Search for the cell housing the specified text and yield its (x, y) center coordinate. 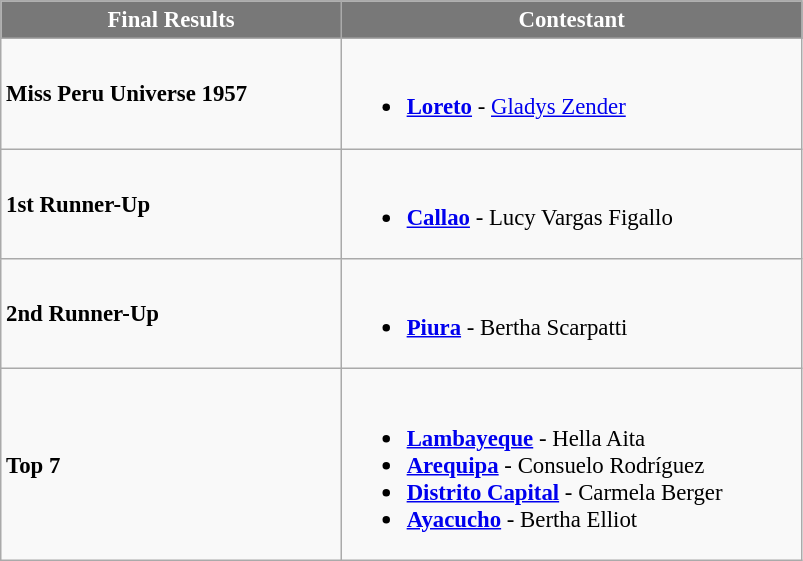
Lambayeque - Hella Aita Arequipa - Consuelo Rodríguez Distrito Capital - Carmela Berger Ayacucho - Bertha Elliot (572, 464)
Miss Peru Universe 1957 (172, 94)
Callao - Lucy Vargas Figallo (572, 204)
Contestant (572, 20)
2nd Runner-Up (172, 314)
Loreto - Gladys Zender (572, 94)
Final Results (172, 20)
Top 7 (172, 464)
Piura - Bertha Scarpatti (572, 314)
1st Runner-Up (172, 204)
